Return the (X, Y) coordinate for the center point of the cell that contains the specified text.  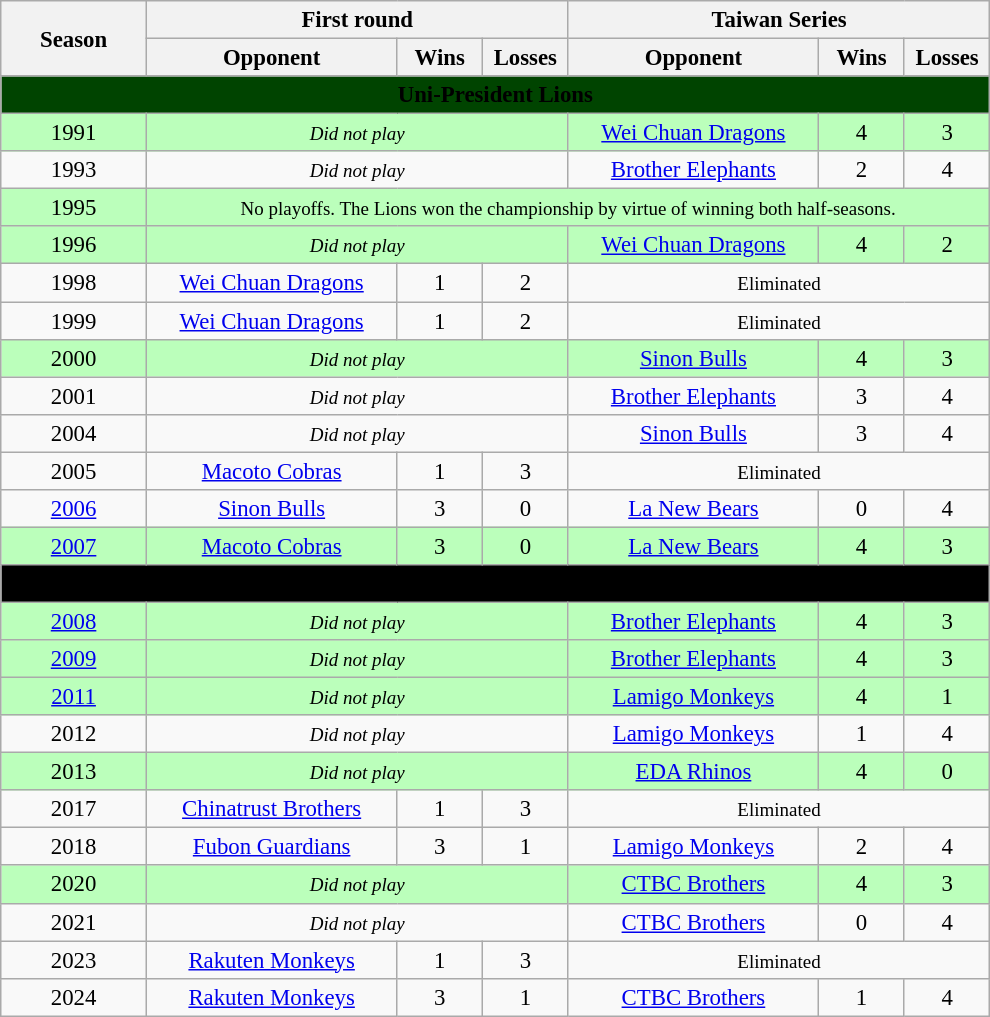
Chinatrust Brothers (272, 809)
2009 (74, 659)
1995 (74, 208)
2013 (74, 772)
No playoffs. The Lions won the championship by virtue of winning both half-seasons. (568, 208)
2018 (74, 847)
2001 (74, 396)
2004 (74, 433)
EDA Rhinos (694, 772)
2005 (74, 471)
2021 (74, 922)
2007 (74, 546)
1993 (74, 170)
1996 (74, 245)
2023 (74, 960)
2008 (74, 621)
Fubon Guardians (272, 847)
2012 (74, 734)
2020 (74, 885)
First round (357, 20)
Taiwan Series (779, 20)
1991 (74, 133)
2006 (74, 509)
1999 (74, 321)
Uni-President 7-Eleven Lions (496, 584)
Season (74, 38)
1998 (74, 283)
2017 (74, 809)
Uni-President Lions (496, 95)
2000 (74, 358)
2024 (74, 997)
2011 (74, 697)
